For the text-containing cell, return its midpoint in [X, Y] coordinate format. 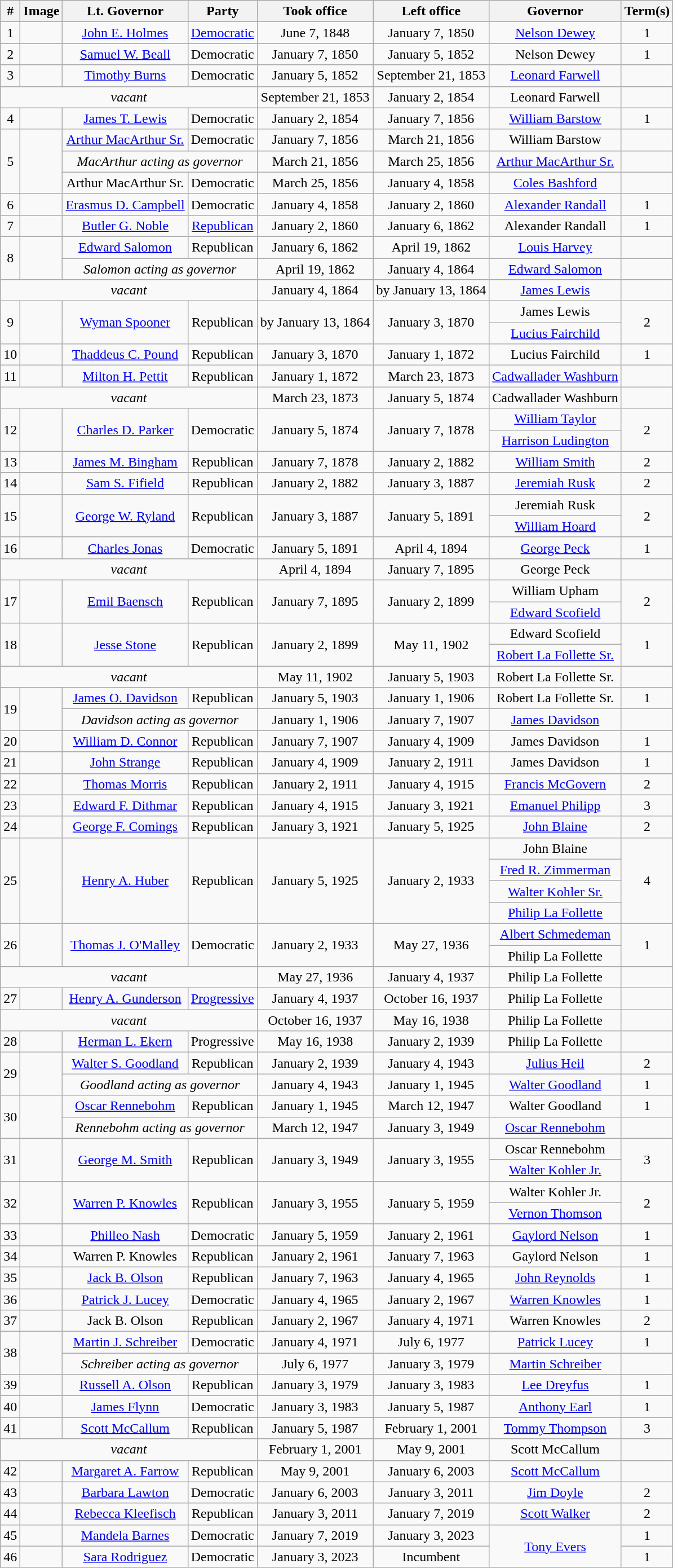
Patrick Lucey [556, 1342]
Tommy Thompson [556, 1428]
James M. Bingham [125, 462]
Francis McGovern [556, 784]
William Taylor [556, 419]
John Reynolds [556, 1278]
Martin J. Schreiber [125, 1342]
Harrison Ludington [556, 441]
12 [10, 430]
7 [10, 226]
40 [10, 1407]
34 [10, 1256]
Louis Harvey [556, 247]
Sara Rodriguez [125, 1557]
Walter S. Goodland [125, 1063]
James T. Lewis [125, 118]
31 [10, 1160]
James Flynn [125, 1407]
20 [10, 741]
Mandela Barnes [125, 1535]
Butler G. Noble [125, 226]
Governor [556, 11]
Salomon acting as governor [160, 269]
June 7, 1848 [315, 33]
Martin Schreiber [556, 1364]
Emil Baensch [125, 601]
Jesse Stone [125, 645]
23 [10, 805]
19 [10, 709]
15 [10, 516]
George F. Comings [125, 827]
Charles D. Parker [125, 430]
Goodland acting as governor [160, 1085]
6 [10, 204]
42 [10, 1471]
8 [10, 258]
Julius Heil [556, 1063]
Henry A. Gunderson [125, 999]
William D. Connor [125, 741]
Rennebohm acting as governor [160, 1127]
Erasmus D. Campbell [125, 204]
Philleo Nash [125, 1235]
Wyman Spooner [125, 323]
Davidson acting as governor [160, 720]
18 [10, 645]
Samuel W. Beall [125, 54]
9 [10, 323]
Emanuel Philipp [556, 805]
Charles Jonas [125, 548]
29 [10, 1074]
Milton H. Pettit [125, 376]
Herman L. Ekern [125, 1042]
37 [10, 1321]
Party [222, 11]
44 [10, 1514]
Image [42, 11]
28 [10, 1042]
5 [10, 161]
John E. Holmes [125, 33]
Lt. Governor [125, 11]
George M. Smith [125, 1160]
Patrick J. Lucey [125, 1299]
17 [10, 601]
Lee Dreyfus [556, 1385]
43 [10, 1492]
William Upham [556, 591]
Timothy Burns [125, 76]
Thomas J. O'Malley [125, 945]
Thomas Morris [125, 784]
46 [10, 1557]
William Smith [556, 462]
Coles Bashford [556, 183]
Took office [315, 11]
Incumbent [431, 1557]
Albert Schmedeman [556, 934]
John Strange [125, 763]
James O. Davidson [125, 698]
Fred R. Zimmerman [556, 870]
Barbara Lawton [125, 1492]
Schreiber acting as governor [160, 1364]
Vernon Thomson [556, 1213]
41 [10, 1428]
10 [10, 355]
# [10, 11]
Margaret A. Farrow [125, 1471]
Russell A. Olson [125, 1385]
Scott Walker [556, 1514]
Edward F. Dithmar [125, 805]
Walter Kohler Sr. [556, 891]
Jim Doyle [556, 1492]
Term(s) [647, 11]
Left office [431, 11]
14 [10, 483]
11 [10, 376]
33 [10, 1235]
George W. Ryland [125, 516]
Thaddeus C. Pound [125, 355]
Tony Evers [556, 1546]
39 [10, 1385]
Sam S. Fifield [125, 483]
30 [10, 1117]
25 [10, 880]
24 [10, 827]
16 [10, 548]
21 [10, 763]
27 [10, 999]
22 [10, 784]
32 [10, 1203]
Anthony Earl [556, 1407]
45 [10, 1535]
35 [10, 1278]
26 [10, 945]
Rebecca Kleefisch [125, 1514]
Henry A. Huber [125, 880]
William Hoard [556, 526]
13 [10, 462]
38 [10, 1353]
36 [10, 1299]
MacArthur acting as governor [160, 161]
